Search for the cell housing the specified text and yield its [x, y] center coordinate. 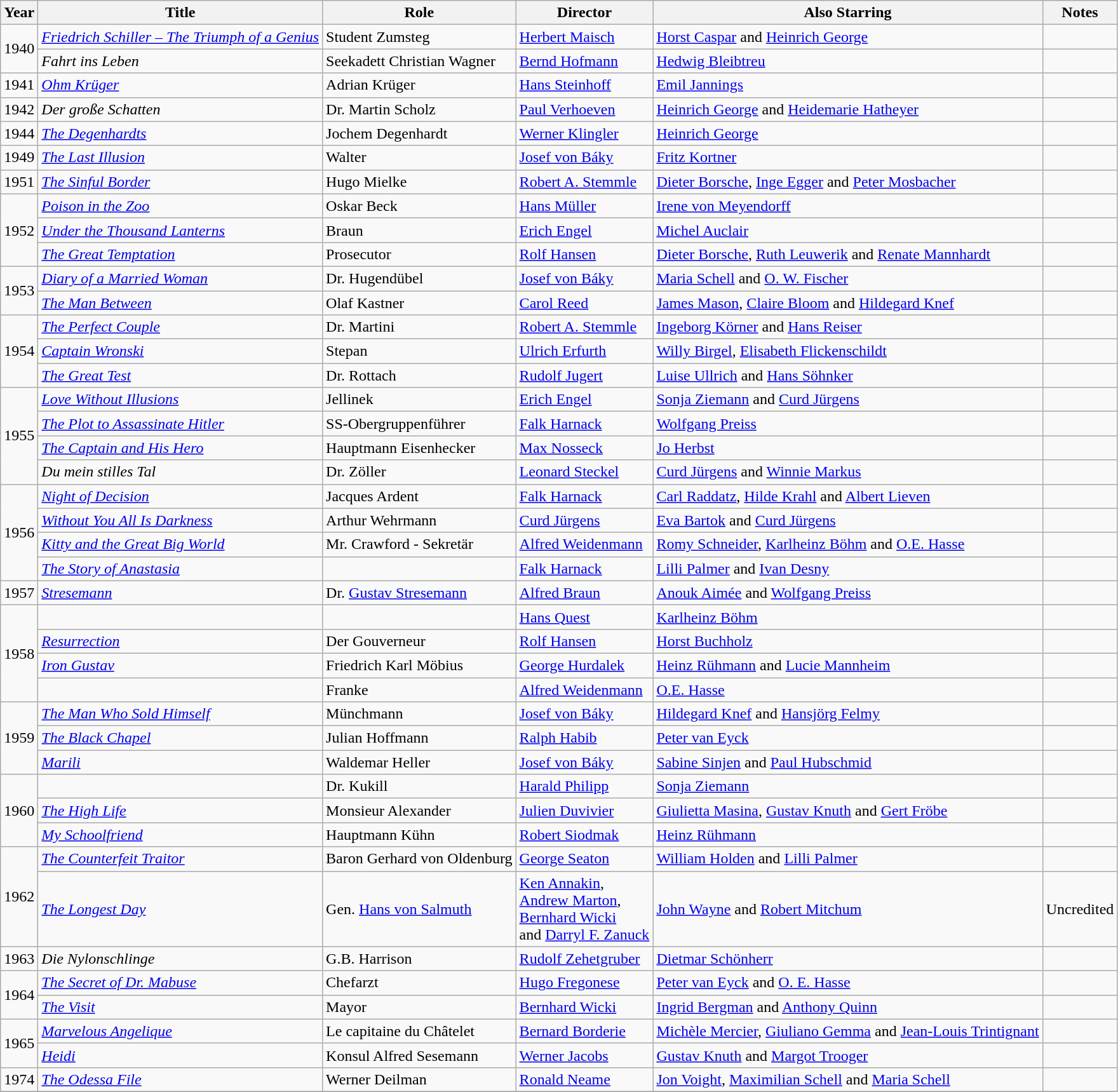
Bernhard Wicki [584, 1007]
1964 [19, 995]
Adrian Krüger [419, 85]
Werner Klingler [584, 133]
Stresemann [180, 593]
Dietmar Schönherr [847, 959]
Alfred Braun [584, 593]
1959 [19, 738]
The Great Test [180, 375]
Anouk Aimée and Wolfgang Preiss [847, 593]
Romy Schneider, Karlheinz Böhm and O.E. Hasse [847, 544]
O.E. Hasse [847, 689]
Baron Gerhard von Oldenburg [419, 859]
Carl Raddatz, Hilde Krahl and Albert Lieven [847, 496]
Paul Verhoeven [584, 109]
Michèle Mercier, Giuliano Gemma and Jean-Louis Trintignant [847, 1031]
Wolfgang Preiss [847, 424]
Love Without Illusions [180, 400]
Ohm Krüger [180, 85]
Hauptmann Kühn [419, 835]
1952 [19, 230]
1958 [19, 653]
Rudolf Jugert [584, 375]
Werner Deilman [419, 1079]
Horst Buchholz [847, 641]
Monsieur Alexander [419, 811]
Werner Jacobs [584, 1055]
Mr. Crawford - Sekretär [419, 544]
Horst Caspar and Heinrich George [847, 37]
The Man Between [180, 303]
Eva Bartok and Curd Jürgens [847, 520]
Dr. Rottach [419, 375]
Ulrich Erfurth [584, 351]
1955 [19, 436]
Waldemar Heller [419, 762]
Jacques Ardent [419, 496]
Dr. Martini [419, 327]
Luise Ullrich and Hans Söhnker [847, 375]
Year [19, 13]
Willy Birgel, Elisabeth Flickenschildt [847, 351]
The Perfect Couple [180, 327]
Director [584, 13]
Julian Hoffmann [419, 738]
George Hurdalek [584, 665]
1957 [19, 593]
The Odessa File [180, 1079]
Sonja Ziemann [847, 786]
Ken Annakin, Andrew Marton, Bernhard Wicki and Darryl F. Zanuck [584, 908]
1960 [19, 811]
Fahrt ins Leben [180, 61]
Die Nylonschlinge [180, 959]
SS-Obergruppenführer [419, 424]
Hans Steinhoff [584, 85]
Also Starring [847, 13]
Curd Jürgens [584, 520]
Captain Wronski [180, 351]
Der große Schatten [180, 109]
Hugo Mielke [419, 182]
Sabine Sinjen and Paul Hubschmid [847, 762]
1956 [19, 532]
George Seaton [584, 859]
James Mason, Claire Bloom and Hildegard Knef [847, 303]
Curd Jürgens and Winnie Markus [847, 472]
1940 [19, 49]
Jon Voight, Maximilian Schell and Maria Schell [847, 1079]
The Story of Anastasia [180, 569]
Role [419, 13]
William Holden and Lilli Palmer [847, 859]
The Captain and His Hero [180, 448]
1962 [19, 897]
The High Life [180, 811]
1944 [19, 133]
Karlheinz Böhm [847, 617]
Sonja Ziemann and Curd Jürgens [847, 400]
1965 [19, 1043]
The Visit [180, 1007]
Olaf Kastner [419, 303]
Jellinek [419, 400]
Resurrection [180, 641]
Night of Decision [180, 496]
Jo Herbst [847, 448]
Dieter Borsche, Inge Egger and Peter Mosbacher [847, 182]
Notes [1080, 13]
Michel Auclair [847, 230]
Heinrich George and Heidemarie Hatheyer [847, 109]
Hedwig Bleibtreu [847, 61]
Mayor [419, 1007]
Iron Gustav [180, 665]
The Sinful Border [180, 182]
1974 [19, 1079]
Dr. Martin Scholz [419, 109]
Bernard Borderie [584, 1031]
Heinz Rühmann [847, 835]
1941 [19, 85]
Hans Quest [584, 617]
Herbert Maisch [584, 37]
Konsul Alfred Sesemann [419, 1055]
Peter van Eyck [847, 738]
Friedrich Karl Möbius [419, 665]
Heidi [180, 1055]
Jochem Degenhardt [419, 133]
Without You All Is Darkness [180, 520]
Fritz Kortner [847, 158]
Poison in the Zoo [180, 206]
1951 [19, 182]
Peter van Eyck and O. E. Hasse [847, 983]
Dr. Kukill [419, 786]
My Schoolfriend [180, 835]
The Plot to Assassinate Hitler [180, 424]
Robert Siodmak [584, 835]
Ingrid Bergman and Anthony Quinn [847, 1007]
Münchmann [419, 714]
Bernd Hofmann [584, 61]
1954 [19, 351]
Max Nosseck [584, 448]
1963 [19, 959]
Leonard Steckel [584, 472]
Braun [419, 230]
Seekadett Christian Wagner [419, 61]
John Wayne and Robert Mitchum [847, 908]
Le capitaine du Châtelet [419, 1031]
Franke [419, 689]
Friedrich Schiller – The Triumph of a Genius [180, 37]
Heinz Rühmann and Lucie Mannheim [847, 665]
Student Zumsteg [419, 37]
Du mein stilles Tal [180, 472]
Emil Jannings [847, 85]
Marili [180, 762]
The Degenhardts [180, 133]
Maria Schell and O. W. Fischer [847, 278]
Marvelous Angelique [180, 1031]
Rudolf Zehetgruber [584, 959]
Oskar Beck [419, 206]
Diary of a Married Woman [180, 278]
G.B. Harrison [419, 959]
1942 [19, 109]
Dr. Gustav Stresemann [419, 593]
Hildegard Knef and Hansjörg Felmy [847, 714]
The Secret of Dr. Mabuse [180, 983]
Ralph Habib [584, 738]
Dr. Zöller [419, 472]
The Counterfeit Traitor [180, 859]
Hauptmann Eisenhecker [419, 448]
Hans Müller [584, 206]
Carol Reed [584, 303]
The Black Chapel [180, 738]
Giulietta Masina, Gustav Knuth and Gert Fröbe [847, 811]
Gustav Knuth and Margot Trooger [847, 1055]
Irene von Meyendorff [847, 206]
Lilli Palmer and Ivan Desny [847, 569]
Title [180, 13]
Heinrich George [847, 133]
Uncredited [1080, 908]
Harald Philipp [584, 786]
The Longest Day [180, 908]
Stepan [419, 351]
The Man Who Sold Himself [180, 714]
The Great Temptation [180, 254]
Prosecutor [419, 254]
1953 [19, 290]
Dieter Borsche, Ruth Leuwerik and Renate Mannhardt [847, 254]
Ronald Neame [584, 1079]
Dr. Hugendübel [419, 278]
Chefarzt [419, 983]
Julien Duvivier [584, 811]
Der Gouverneur [419, 641]
Kitty and the Great Big World [180, 544]
Walter [419, 158]
1949 [19, 158]
Under the Thousand Lanterns [180, 230]
Gen. Hans von Salmuth [419, 908]
Hugo Fregonese [584, 983]
Ingeborg Körner and Hans Reiser [847, 327]
The Last Illusion [180, 158]
Arthur Wehrmann [419, 520]
